From the cell containing the given text, extract its center point as [x, y] coordinate. 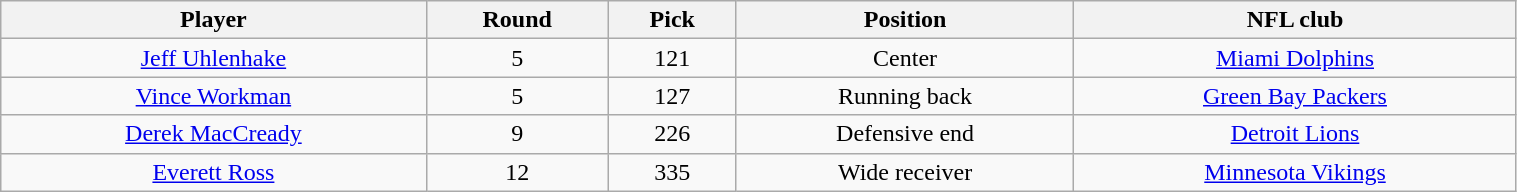
12 [517, 172]
127 [672, 96]
226 [672, 134]
Detroit Lions [1295, 134]
Vince Workman [214, 96]
Pick [672, 20]
Everett Ross [214, 172]
Minnesota Vikings [1295, 172]
Derek MacCready [214, 134]
Player [214, 20]
Miami Dolphins [1295, 58]
Running back [905, 96]
Position [905, 20]
NFL club [1295, 20]
121 [672, 58]
Round [517, 20]
Green Bay Packers [1295, 96]
Jeff Uhlenhake [214, 58]
335 [672, 172]
Defensive end [905, 134]
Wide receiver [905, 172]
Center [905, 58]
9 [517, 134]
